Capture the cell that displays the provided text and extract its (X, Y) central coordinate. 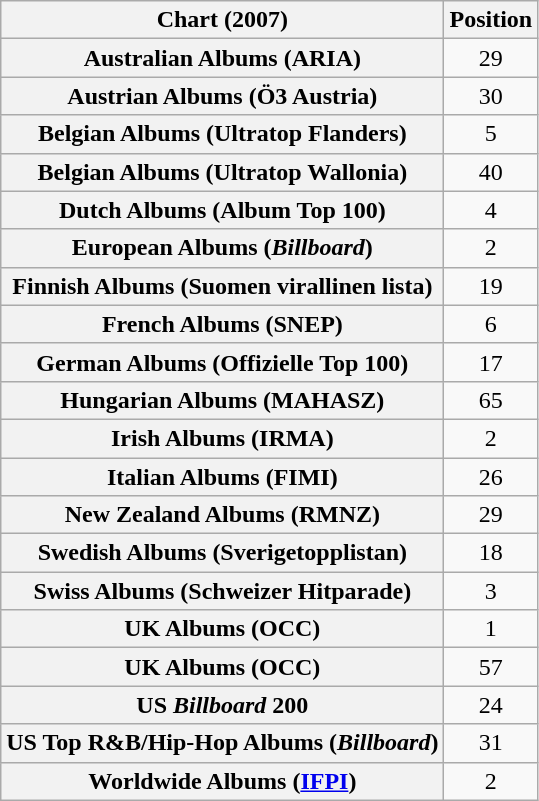
4 (491, 210)
65 (491, 400)
24 (491, 705)
Position (491, 20)
US Top R&B/Hip-Hop Albums (Billboard) (222, 743)
40 (491, 172)
6 (491, 324)
57 (491, 667)
Swiss Albums (Schweizer Hitparade) (222, 591)
European Albums (Billboard) (222, 248)
Australian Albums (ARIA) (222, 58)
26 (491, 477)
Chart (2007) (222, 20)
18 (491, 553)
Austrian Albums (Ö3 Austria) (222, 96)
Hungarian Albums (MAHASZ) (222, 400)
1 (491, 629)
30 (491, 96)
Belgian Albums (Ultratop Flanders) (222, 134)
19 (491, 286)
Swedish Albums (Sverigetopplistan) (222, 553)
31 (491, 743)
Worldwide Albums (IFPI) (222, 781)
French Albums (SNEP) (222, 324)
US Billboard 200 (222, 705)
Dutch Albums (Album Top 100) (222, 210)
Finnish Albums (Suomen virallinen lista) (222, 286)
3 (491, 591)
German Albums (Offizielle Top 100) (222, 362)
Italian Albums (FIMI) (222, 477)
Belgian Albums (Ultratop Wallonia) (222, 172)
Irish Albums (IRMA) (222, 438)
17 (491, 362)
5 (491, 134)
New Zealand Albums (RMNZ) (222, 515)
